Find where the given text appears and provide that cell's center as [X, Y] coordinate. 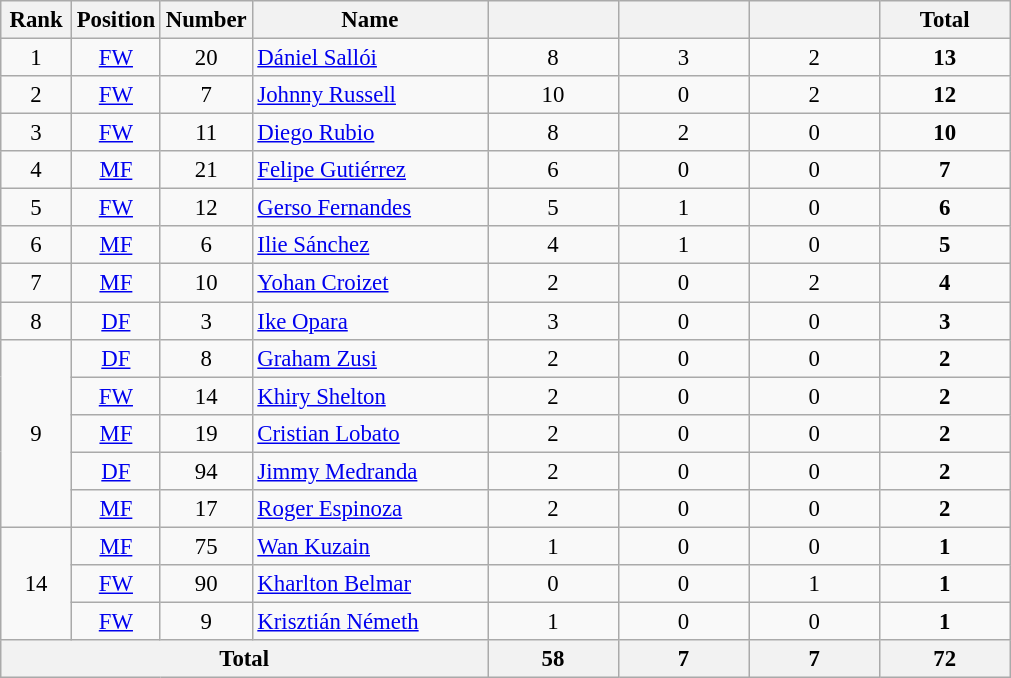
94 [206, 471]
75 [206, 546]
Jimmy Medranda [370, 471]
Rank [36, 20]
Diego Rubio [370, 133]
Yohan Croizet [370, 283]
Name [370, 20]
11 [206, 133]
58 [554, 659]
21 [206, 170]
Graham Zusi [370, 358]
20 [206, 58]
17 [206, 509]
Dániel Sallói [370, 58]
Cristian Lobato [370, 433]
Johnny Russell [370, 95]
72 [944, 659]
Wan Kuzain [370, 546]
Khiry Shelton [370, 396]
Gerso Fernandes [370, 208]
Ike Opara [370, 321]
13 [944, 58]
Position [116, 20]
Ilie Sánchez [370, 245]
Krisztián Németh [370, 621]
Felipe Gutiérrez [370, 170]
Kharlton Belmar [370, 584]
Number [206, 20]
90 [206, 584]
19 [206, 433]
Roger Espinoza [370, 509]
